Return (x, y) of the center of cell containing provided text 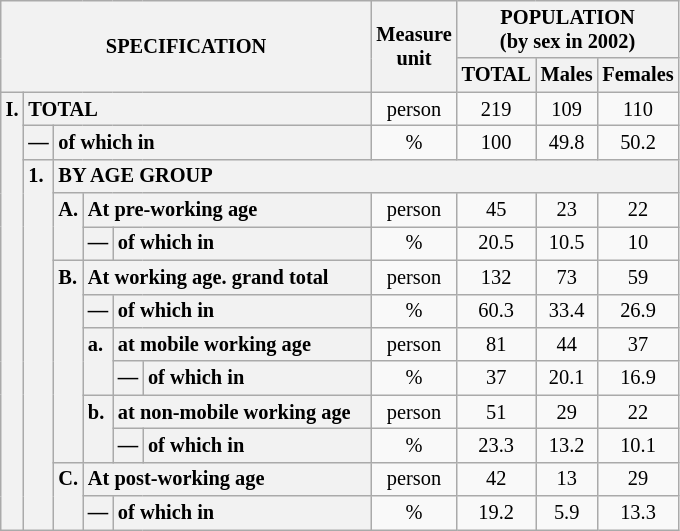
26.9 (638, 311)
109 (567, 109)
C. (68, 496)
81 (496, 344)
59 (638, 277)
POPULATION (by sex in 2002) (568, 29)
219 (496, 109)
SPECIFICATION (186, 46)
1. (38, 344)
45 (496, 210)
33.4 (567, 311)
50.2 (638, 142)
BY AGE GROUP (366, 176)
110 (638, 109)
100 (496, 142)
At pre-working age (227, 210)
10 (638, 243)
16.9 (638, 378)
Males (567, 75)
At post-working age (227, 479)
13 (567, 479)
60.3 (496, 311)
20.1 (567, 378)
51 (496, 412)
B. (68, 361)
132 (496, 277)
23.3 (496, 445)
42 (496, 479)
Females (638, 75)
at non-mobile working age (242, 412)
I. (12, 311)
73 (567, 277)
23 (567, 210)
At working age. grand total (227, 277)
13.2 (567, 445)
A. (68, 226)
10.5 (567, 243)
a. (98, 360)
44 (567, 344)
5.9 (567, 513)
20.5 (496, 243)
at mobile working age (242, 344)
Measure unit (414, 46)
13.3 (638, 513)
19.2 (496, 513)
49.8 (567, 142)
10.1 (638, 445)
b. (98, 428)
